From the cell containing the given text, extract its center point as (x, y) coordinate. 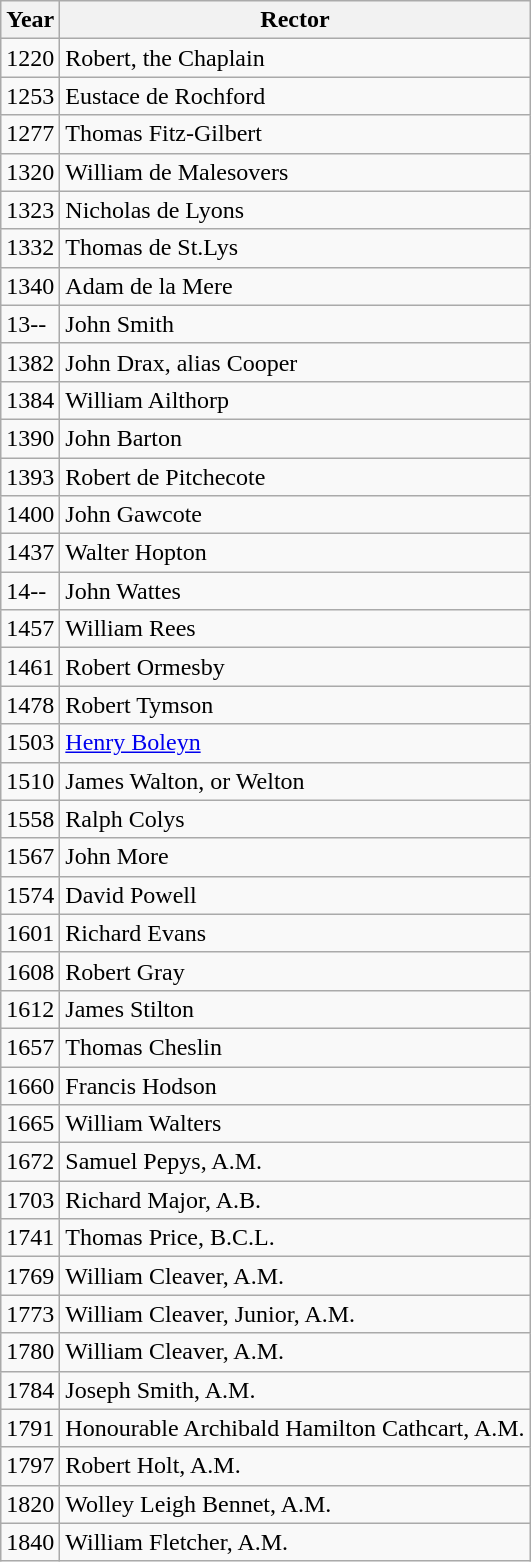
1608 (30, 971)
1657 (30, 1047)
1797 (30, 1466)
William Ailthorp (295, 400)
1400 (30, 515)
William de Malesovers (295, 172)
1393 (30, 477)
14-- (30, 591)
Thomas Price, B.C.L. (295, 1238)
1840 (30, 1542)
Eustace de Rochford (295, 96)
John More (295, 857)
Wolley Leigh Bennet, A.M. (295, 1504)
1558 (30, 819)
Richard Evans (295, 933)
Robert de Pitchecote (295, 477)
1820 (30, 1504)
1253 (30, 96)
1220 (30, 58)
David Powell (295, 895)
John Drax, alias Cooper (295, 362)
1382 (30, 362)
1457 (30, 629)
Joseph Smith, A.M. (295, 1390)
1672 (30, 1162)
Walter Hopton (295, 553)
1478 (30, 705)
1320 (30, 172)
13-- (30, 324)
Richard Major, A.B. (295, 1200)
1612 (30, 1009)
Honourable Archibald Hamilton Cathcart, A.M. (295, 1428)
Samuel Pepys, A.M. (295, 1162)
1601 (30, 933)
Robert Ormesby (295, 667)
James Stilton (295, 1009)
1784 (30, 1390)
1437 (30, 553)
1384 (30, 400)
1567 (30, 857)
William Fletcher, A.M. (295, 1542)
Rector (295, 20)
Robert, the Chaplain (295, 58)
John Gawcote (295, 515)
Thomas Cheslin (295, 1047)
William Walters (295, 1124)
1741 (30, 1238)
William Cleaver, Junior, A.M. (295, 1314)
1660 (30, 1085)
1791 (30, 1428)
Robert Gray (295, 971)
1340 (30, 286)
Thomas Fitz-Gilbert (295, 134)
Adam de la Mere (295, 286)
1510 (30, 781)
1332 (30, 248)
Henry Boleyn (295, 743)
Ralph Colys (295, 819)
Year (30, 20)
1574 (30, 895)
Francis Hodson (295, 1085)
1323 (30, 210)
1780 (30, 1352)
1703 (30, 1200)
John Wattes (295, 591)
1503 (30, 743)
John Smith (295, 324)
1769 (30, 1276)
1461 (30, 667)
1277 (30, 134)
Nicholas de Lyons (295, 210)
1390 (30, 438)
James Walton, or Welton (295, 781)
William Rees (295, 629)
1773 (30, 1314)
Robert Tymson (295, 705)
John Barton (295, 438)
Robert Holt, A.M. (295, 1466)
1665 (30, 1124)
Thomas de St.Lys (295, 248)
